Locate the cell with the specified text and output its (x, y) center coordinate. 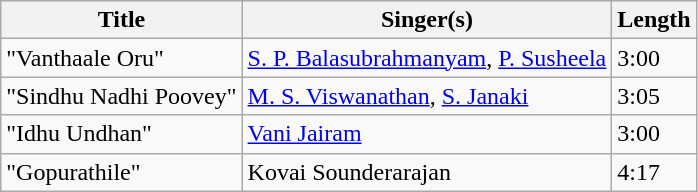
"Vanthaale Oru" (122, 58)
Title (122, 20)
M. S. Viswanathan, S. Janaki (427, 96)
Singer(s) (427, 20)
"Gopurathile" (122, 172)
Vani Jairam (427, 134)
"Sindhu Nadhi Poovey" (122, 96)
"Idhu Undhan" (122, 134)
Kovai Sounderarajan (427, 172)
S. P. Balasubrahmanyam, P. Susheela (427, 58)
Length (654, 20)
3:05 (654, 96)
4:17 (654, 172)
